Pinpoint the cell where the given text exists, returning its (X, Y) midpoint coordinate. 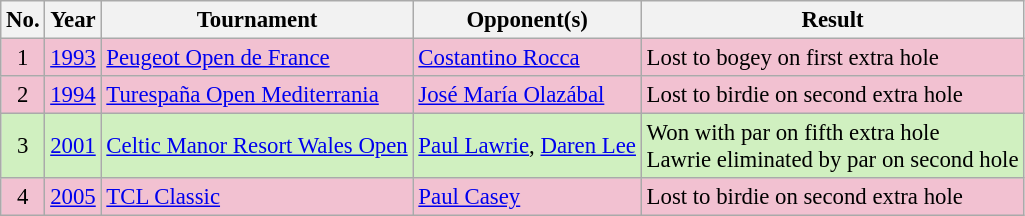
Lost to bogey on first extra hole (832, 58)
Paul Casey (527, 197)
Peugeot Open de France (257, 58)
TCL Classic (257, 197)
4 (23, 197)
2005 (73, 197)
Opponent(s) (527, 20)
José María Olazábal (527, 95)
Tournament (257, 20)
1993 (73, 58)
Celtic Manor Resort Wales Open (257, 146)
2001 (73, 146)
Won with par on fifth extra holeLawrie eliminated by par on second hole (832, 146)
1 (23, 58)
Costantino Rocca (527, 58)
3 (23, 146)
Paul Lawrie, Daren Lee (527, 146)
Result (832, 20)
Year (73, 20)
2 (23, 95)
Turespaña Open Mediterrania (257, 95)
1994 (73, 95)
No. (23, 20)
